Identify which cell holds the provided text, then report its (x, y) central coordinate. 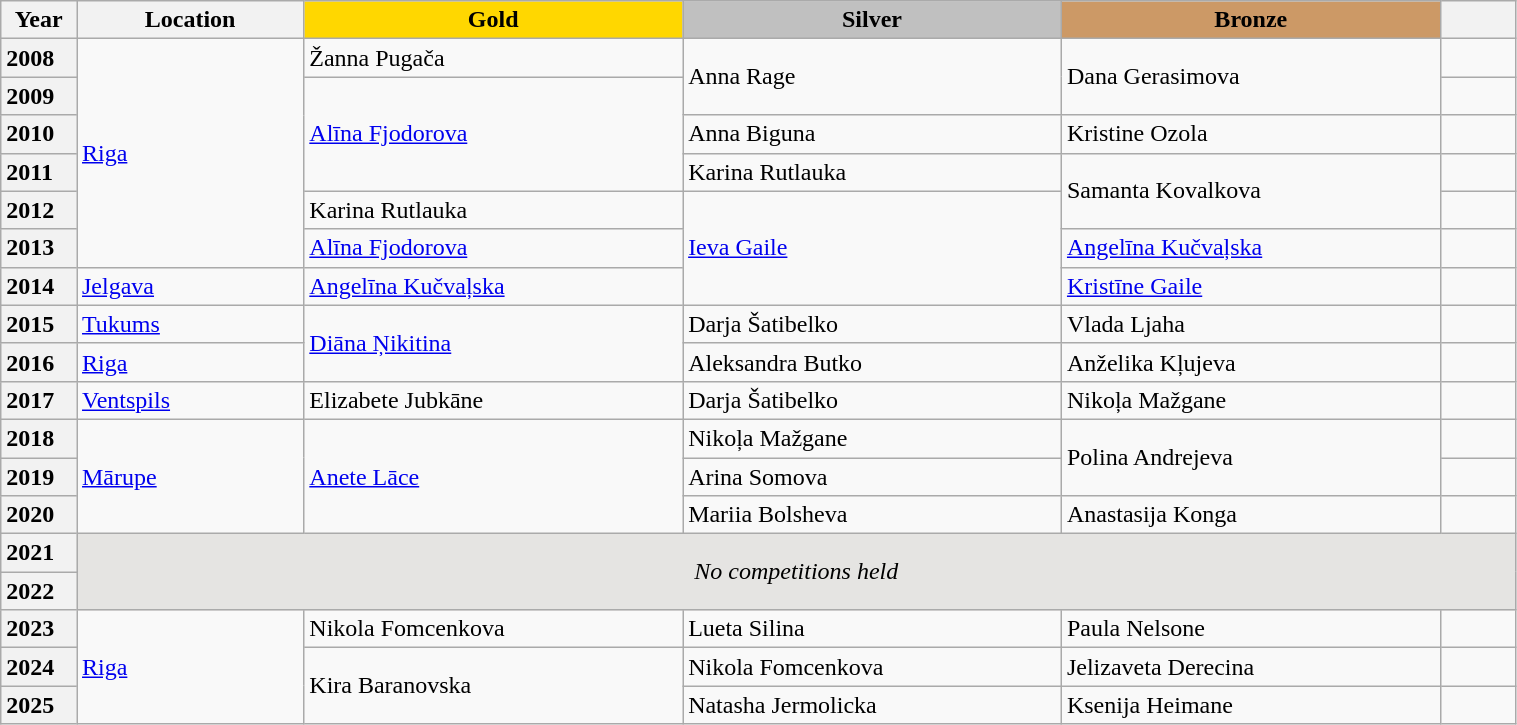
2015 (39, 324)
Jelgava (190, 286)
Bronze (1250, 20)
Ksenija Heimane (1250, 705)
Aleksandra Butko (872, 362)
Kristīne Gaile (1250, 286)
Paula Nelsone (1250, 629)
2009 (39, 96)
Gold (494, 20)
No competitions held (796, 572)
Natasha Jermolicka (872, 705)
2018 (39, 438)
2008 (39, 58)
Anastasija Konga (1250, 515)
Žanna Pugača (494, 58)
2010 (39, 134)
2012 (39, 210)
2024 (39, 667)
Anete Lāce (494, 476)
Location (190, 20)
Mariia Bolsheva (872, 515)
Ieva Gaile (872, 248)
Mārupe (190, 476)
Ventspils (190, 400)
Silver (872, 20)
Samanta Kovalkova (1250, 191)
Tukums (190, 324)
2020 (39, 515)
Year (39, 20)
2016 (39, 362)
2011 (39, 172)
2023 (39, 629)
Elizabete Jubkāne (494, 400)
Anna Rage (872, 77)
Diāna Ņikitina (494, 343)
Polina Andrejeva (1250, 457)
2013 (39, 248)
Kristine Ozola (1250, 134)
2025 (39, 705)
Lueta Silina (872, 629)
Kira Baranovska (494, 686)
2022 (39, 591)
2017 (39, 400)
Anna Biguna (872, 134)
Arina Somova (872, 477)
2019 (39, 477)
Dana Gerasimova (1250, 77)
Jelizaveta Derecina (1250, 667)
Anželika Kļujeva (1250, 362)
Vlada Ljaha (1250, 324)
2021 (39, 553)
2014 (39, 286)
